Search for the cell housing the specified text and yield its [X, Y] center coordinate. 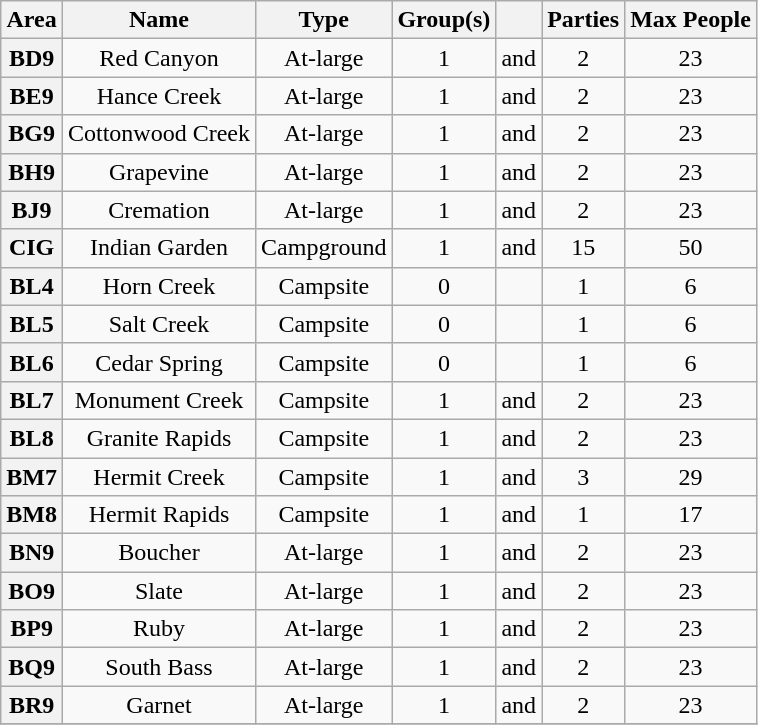
Hance Creek [158, 96]
Boucher [158, 553]
BP9 [32, 629]
BL7 [32, 400]
BG9 [32, 134]
BL6 [32, 362]
South Bass [158, 667]
CIG [32, 248]
Horn Creek [158, 286]
Group(s) [444, 20]
Cottonwood Creek [158, 134]
BO9 [32, 591]
Salt Creek [158, 324]
Area [32, 20]
BH9 [32, 172]
Ruby [158, 629]
BE9 [32, 96]
Slate [158, 591]
Granite Rapids [158, 438]
Cremation [158, 210]
BD9 [32, 58]
Campground [324, 248]
BN9 [32, 553]
BM8 [32, 515]
Indian Garden [158, 248]
BQ9 [32, 667]
17 [691, 515]
BL5 [32, 324]
Hermit Rapids [158, 515]
BL8 [32, 438]
Max People [691, 20]
Type [324, 20]
BJ9 [32, 210]
29 [691, 477]
Cedar Spring [158, 362]
50 [691, 248]
BR9 [32, 705]
Name [158, 20]
3 [584, 477]
Monument Creek [158, 400]
Parties [584, 20]
Hermit Creek [158, 477]
Garnet [158, 705]
15 [584, 248]
Red Canyon [158, 58]
BM7 [32, 477]
BL4 [32, 286]
Grapevine [158, 172]
